Find where the given text appears and provide that cell's center as (X, Y) coordinate. 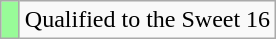
Qualified to the Sweet 16 (147, 20)
